Extract the [x, y] coordinate from the center of the cell holding the provided text.  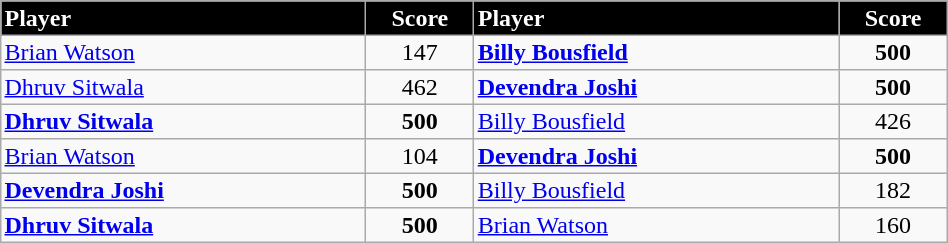
462 [420, 87]
104 [420, 156]
426 [893, 121]
147 [420, 52]
160 [893, 225]
182 [893, 190]
